Search for the cell housing the specified text and yield its (X, Y) center coordinate. 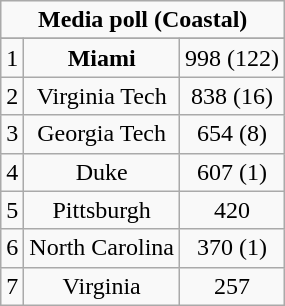
998 (122) (232, 58)
North Carolina (102, 248)
3 (12, 134)
4 (12, 172)
Media poll (Coastal) (143, 20)
1 (12, 58)
Duke (102, 172)
838 (16) (232, 96)
Virginia (102, 286)
420 (232, 210)
Miami (102, 58)
370 (1) (232, 248)
607 (1) (232, 172)
6 (12, 248)
Georgia Tech (102, 134)
257 (232, 286)
5 (12, 210)
7 (12, 286)
2 (12, 96)
Virginia Tech (102, 96)
654 (8) (232, 134)
Pittsburgh (102, 210)
